Capture the cell that displays the provided text and extract its [X, Y] central coordinate. 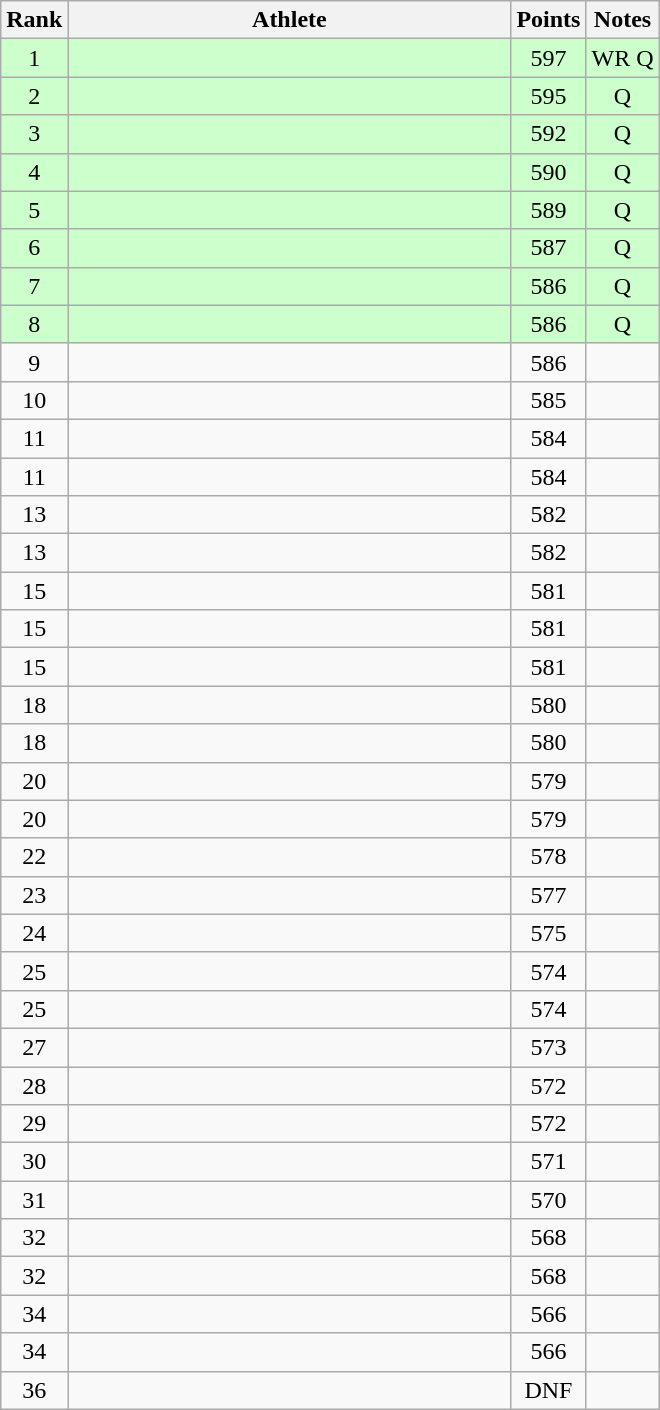
585 [548, 400]
570 [548, 1200]
WR Q [622, 58]
DNF [548, 1390]
29 [34, 1124]
589 [548, 210]
597 [548, 58]
9 [34, 362]
595 [548, 96]
Notes [622, 20]
573 [548, 1047]
28 [34, 1085]
590 [548, 172]
4 [34, 172]
3 [34, 134]
Rank [34, 20]
23 [34, 895]
30 [34, 1162]
5 [34, 210]
10 [34, 400]
24 [34, 933]
575 [548, 933]
22 [34, 857]
577 [548, 895]
Athlete [290, 20]
2 [34, 96]
27 [34, 1047]
Points [548, 20]
587 [548, 248]
6 [34, 248]
7 [34, 286]
1 [34, 58]
36 [34, 1390]
592 [548, 134]
571 [548, 1162]
578 [548, 857]
31 [34, 1200]
8 [34, 324]
